Locate the cell with the specified text and output its (x, y) center coordinate. 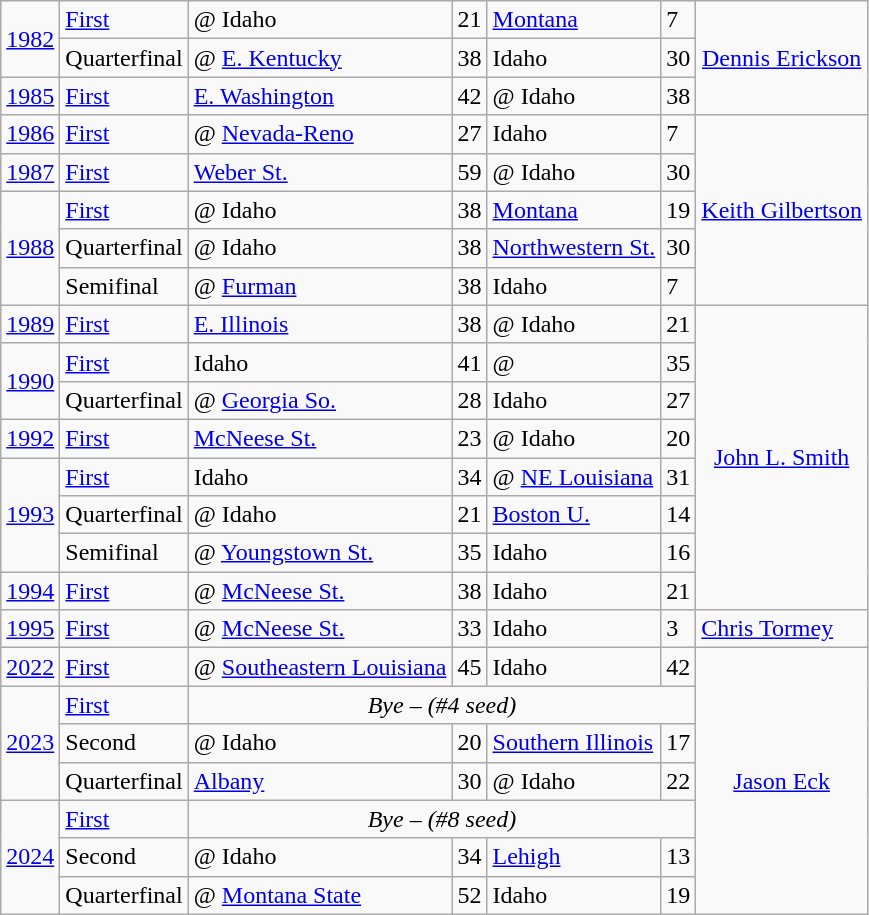
@ Southeastern Louisiana (320, 667)
45 (470, 667)
@ Montana State (320, 895)
John L. Smith (782, 457)
59 (470, 172)
1993 (30, 515)
13 (678, 857)
@ Nevada-Reno (320, 134)
33 (470, 629)
Southern Illinois (574, 743)
@ (574, 362)
1994 (30, 591)
Weber St. (320, 172)
Lehigh (574, 857)
@ E. Kentucky (320, 58)
2023 (30, 743)
@ Furman (320, 286)
Bye – (#4 seed) (442, 705)
2024 (30, 857)
Keith Gilbertson (782, 210)
McNeese St. (320, 438)
1995 (30, 629)
1989 (30, 324)
2022 (30, 667)
Dennis Erickson (782, 58)
22 (678, 781)
16 (678, 553)
Chris Tormey (782, 629)
Boston U. (574, 515)
1985 (30, 96)
1987 (30, 172)
Jason Eck (782, 781)
14 (678, 515)
Northwestern St. (574, 248)
1986 (30, 134)
23 (470, 438)
31 (678, 477)
1992 (30, 438)
E. Washington (320, 96)
3 (678, 629)
1982 (30, 39)
@ Youngstown St. (320, 553)
17 (678, 743)
52 (470, 895)
Albany (320, 781)
41 (470, 362)
1990 (30, 381)
@ Georgia So. (320, 400)
E. Illinois (320, 324)
28 (470, 400)
Bye – (#8 seed) (442, 819)
@ NE Louisiana (574, 477)
1988 (30, 248)
